Provide the (X, Y) coordinate of the cell's center where the given text is located.  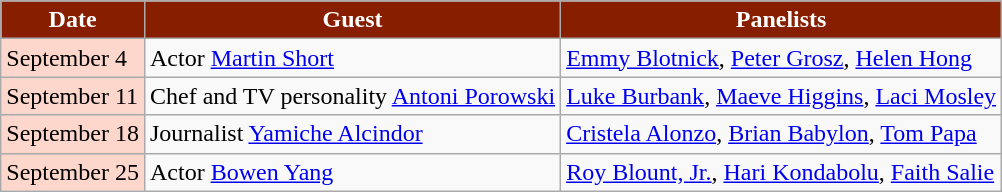
Actor Martin Short (352, 58)
Cristela Alonzo, Brian Babylon, Tom Papa (782, 134)
Date (73, 20)
September 11 (73, 96)
Chef and TV personality Antoni Porowski (352, 96)
September 18 (73, 134)
Actor Bowen Yang (352, 172)
September 4 (73, 58)
Emmy Blotnick, Peter Grosz, Helen Hong (782, 58)
Panelists (782, 20)
Luke Burbank, Maeve Higgins, Laci Mosley (782, 96)
September 25 (73, 172)
Journalist Yamiche Alcindor (352, 134)
Roy Blount, Jr., Hari Kondabolu, Faith Salie (782, 172)
Guest (352, 20)
